Provide the [X, Y] coordinate of the cell's center where the given text is located.  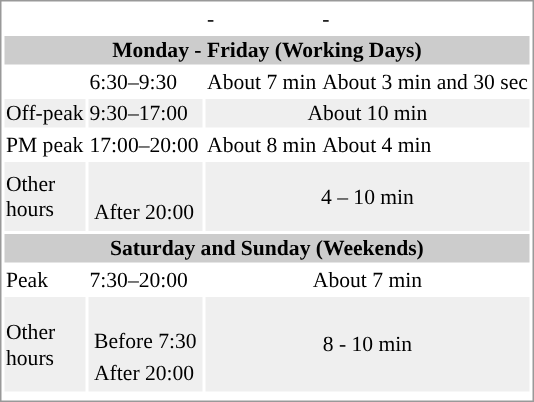
17:00–20:00 [146, 144]
PM peak [44, 144]
7:30–20:00 [146, 280]
Monday - Friday (Working Days) [266, 50]
6:30–9:30 [146, 82]
8 - 10 min [368, 344]
9:30–17:00 [146, 113]
Off-peak [44, 113]
Before 7:30 After 20:00 [146, 344]
Peak [44, 280]
About 10 min [368, 113]
About 4 min [426, 144]
About 8 min [262, 144]
About 3 min and 30 sec [426, 82]
Before 7:30 [146, 341]
4 – 10 min [368, 196]
Saturday and Sunday (Weekends) [266, 248]
